Find where the given text appears and provide that cell's center as (x, y) coordinate. 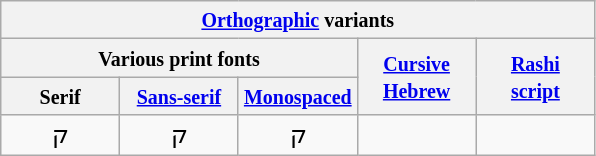
Orthographic variants (298, 20)
CursiveHebrew (416, 77)
Rashiscript (536, 77)
Monospaced (298, 96)
Various print fonts (179, 58)
Sans-serif (180, 96)
Serif (60, 96)
